Pinpoint the cell where the given text exists, returning its (x, y) midpoint coordinate. 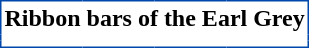
Ribbon bars of the Earl Grey (155, 18)
